Identify which cell holds the provided text, then report its (X, Y) central coordinate. 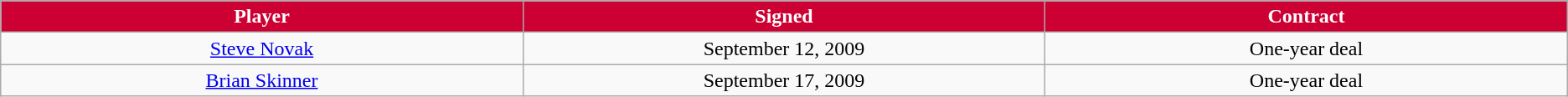
Signed (784, 17)
Brian Skinner (261, 80)
Player (261, 17)
September 12, 2009 (784, 48)
September 17, 2009 (784, 80)
Contract (1307, 17)
Steve Novak (261, 48)
